Locate the cell with the specified text and output its (X, Y) center coordinate. 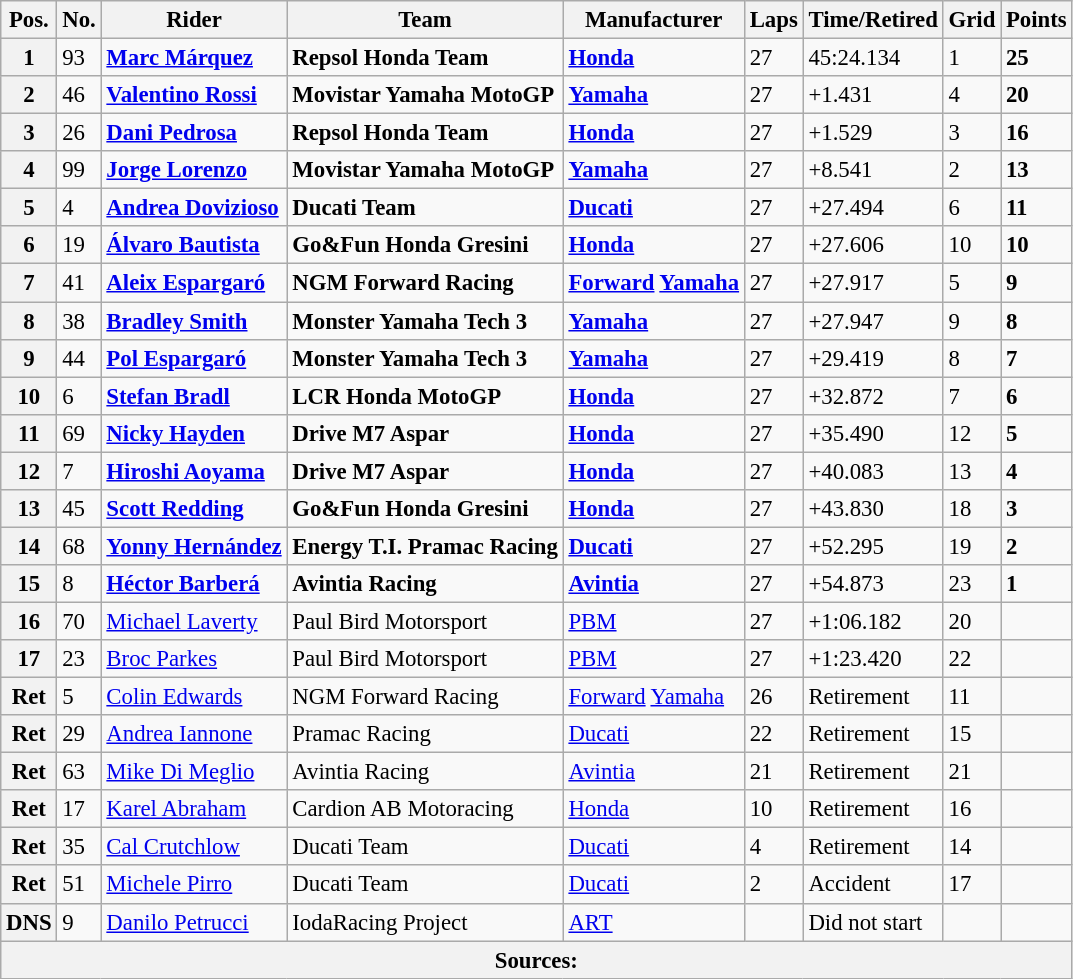
Did not start (873, 922)
+52.295 (873, 546)
Accident (873, 885)
Time/Retired (873, 20)
51 (79, 885)
Team (425, 20)
Héctor Barberá (194, 584)
Valentino Rossi (194, 95)
25 (1036, 58)
+1.431 (873, 95)
38 (79, 321)
+32.872 (873, 396)
Mike Di Meglio (194, 772)
+35.490 (873, 433)
No. (79, 20)
DNS (29, 922)
68 (79, 546)
Michael Laverty (194, 621)
45:24.134 (873, 58)
Broc Parkes (194, 659)
+27.494 (873, 208)
+54.873 (873, 584)
Dani Pedrosa (194, 133)
Pos. (29, 20)
70 (79, 621)
Manufacturer (654, 20)
Hiroshi Aoyama (194, 471)
+27.947 (873, 321)
Energy T.I. Pramac Racing (425, 546)
29 (79, 734)
Cal Crutchlow (194, 847)
ART (654, 922)
Grid (972, 20)
Cardion AB Motoracing (425, 809)
35 (79, 847)
Michele Pirro (194, 885)
Points (1036, 20)
69 (79, 433)
+27.606 (873, 245)
IodaRacing Project (425, 922)
Scott Redding (194, 509)
Rider (194, 20)
Yonny Hernández (194, 546)
Álvaro Bautista (194, 245)
99 (79, 170)
44 (79, 358)
Laps (774, 20)
63 (79, 772)
41 (79, 283)
Jorge Lorenzo (194, 170)
93 (79, 58)
Bradley Smith (194, 321)
Pramac Racing (425, 734)
+1:23.420 (873, 659)
Aleix Espargaró (194, 283)
Colin Edwards (194, 697)
Marc Márquez (194, 58)
Pol Espargaró (194, 358)
+40.083 (873, 471)
Nicky Hayden (194, 433)
Sources: (536, 960)
18 (972, 509)
LCR Honda MotoGP (425, 396)
Karel Abraham (194, 809)
+1:06.182 (873, 621)
+29.419 (873, 358)
Danilo Petrucci (194, 922)
+27.917 (873, 283)
+43.830 (873, 509)
Andrea Iannone (194, 734)
Stefan Bradl (194, 396)
+1.529 (873, 133)
+8.541 (873, 170)
45 (79, 509)
46 (79, 95)
Andrea Dovizioso (194, 208)
